Identify which cell holds the provided text, then report its (x, y) central coordinate. 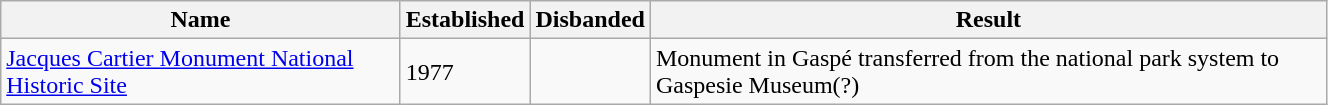
1977 (465, 72)
Disbanded (590, 20)
Monument in Gaspé transferred from the national park system to Gaspesie Museum(?) (988, 72)
Jacques Cartier Monument National Historic Site (200, 72)
Established (465, 20)
Name (200, 20)
Result (988, 20)
